Output the (x, y) coordinate of the center of the cell containing the given text.  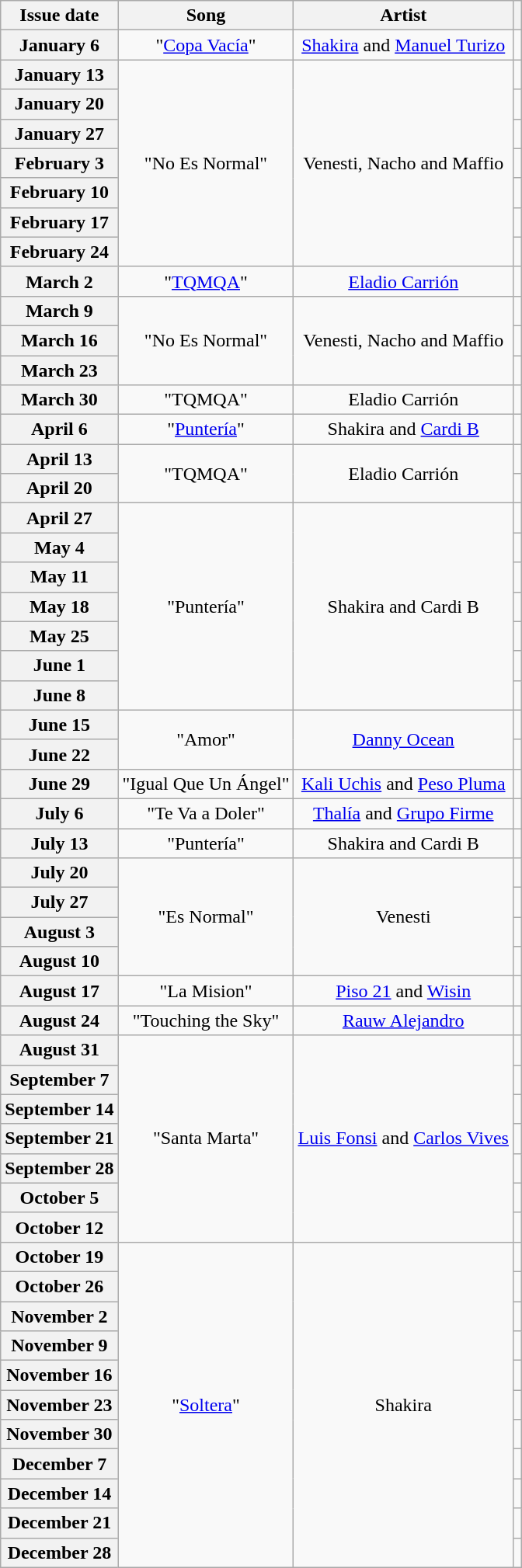
March 16 (59, 340)
Piso 21 and Wisin (404, 991)
June 29 (59, 784)
December 21 (59, 1523)
May 4 (59, 548)
June 1 (59, 666)
November 2 (59, 1316)
October 12 (59, 1227)
Danny Ocean (404, 739)
March 30 (59, 400)
May 25 (59, 636)
May 11 (59, 577)
"Amor" (206, 739)
Artist (404, 16)
"Te Va a Doler" (206, 813)
October 26 (59, 1286)
January 13 (59, 75)
December 28 (59, 1552)
September 14 (59, 1109)
November 9 (59, 1346)
March 9 (59, 311)
Venesti (404, 917)
"La Mision" (206, 991)
February 17 (59, 222)
Issue date (59, 16)
August 10 (59, 961)
June 15 (59, 725)
August 24 (59, 1020)
Shakira and Manuel Turizo (404, 45)
December 7 (59, 1464)
May 18 (59, 607)
February 10 (59, 193)
July 27 (59, 902)
February 3 (59, 163)
"Copa Vacía" (206, 45)
August 3 (59, 932)
September 28 (59, 1168)
Kali Uchis and Peso Pluma (404, 784)
March 2 (59, 281)
Luis Fonsi and Carlos Vives (404, 1139)
June 8 (59, 695)
June 22 (59, 754)
Shakira (404, 1404)
December 14 (59, 1493)
April 27 (59, 518)
Rauw Alejandro (404, 1020)
April 6 (59, 429)
September 7 (59, 1080)
March 23 (59, 370)
November 16 (59, 1375)
"Soltera" (206, 1404)
August 17 (59, 991)
October 19 (59, 1257)
"Es Normal" (206, 917)
July 13 (59, 843)
"Touching the Sky" (206, 1020)
July 20 (59, 873)
November 23 (59, 1405)
August 31 (59, 1050)
April 20 (59, 488)
July 6 (59, 813)
September 21 (59, 1139)
"Igual Que Un Ángel" (206, 784)
November 30 (59, 1434)
April 13 (59, 459)
January 20 (59, 104)
Song (206, 16)
January 6 (59, 45)
January 27 (59, 134)
October 5 (59, 1198)
February 24 (59, 252)
Thalía and Grupo Firme (404, 813)
"Santa Marta" (206, 1139)
